For the text-containing cell, return its midpoint in (X, Y) coordinate format. 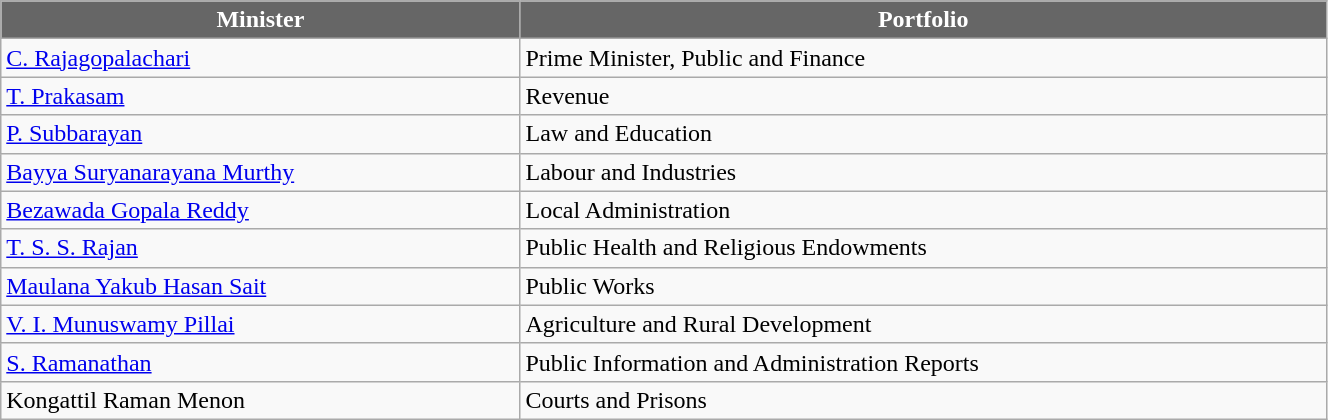
V. I. Munuswamy Pillai (260, 324)
T. S. S. Rajan (260, 248)
Prime Minister, Public and Finance (923, 58)
Portfolio (923, 20)
Bayya Suryanarayana Murthy (260, 172)
C. Rajagopalachari (260, 58)
P. Subbarayan (260, 134)
Minister (260, 20)
Maulana Yakub Hasan Sait (260, 286)
Revenue (923, 96)
S. Ramanathan (260, 362)
Labour and Industries (923, 172)
Law and Education (923, 134)
T. Prakasam (260, 96)
Bezawada Gopala Reddy (260, 210)
Agriculture and Rural Development (923, 324)
Courts and Prisons (923, 400)
Public Information and Administration Reports (923, 362)
Kongattil Raman Menon (260, 400)
Local Administration (923, 210)
Public Works (923, 286)
Public Health and Religious Endowments (923, 248)
